Extract the (x, y) coordinate from the center of the cell holding the provided text.  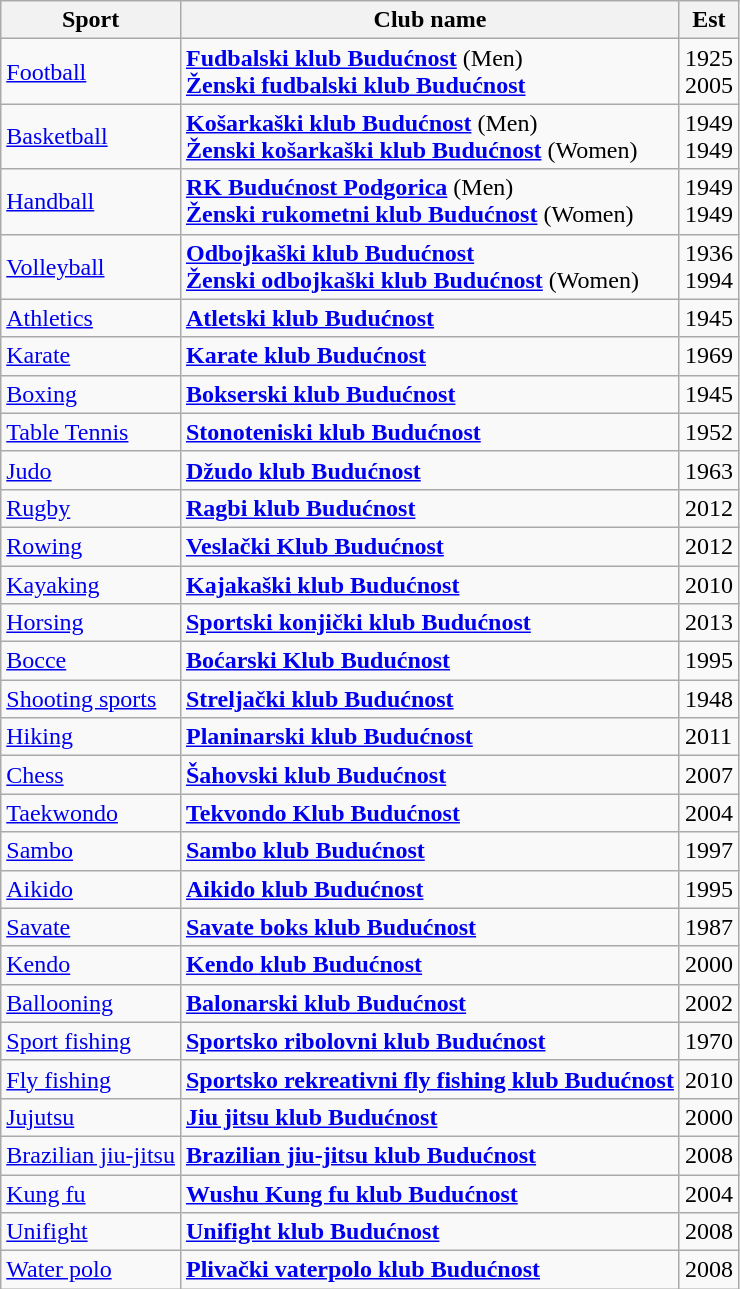
Basketball (91, 136)
2002 (708, 1003)
1987 (708, 927)
2007 (708, 775)
Fly fishing (91, 1079)
Unifight klub Budućnost (430, 1232)
Ballooning (91, 1003)
Savate (91, 927)
Volleyball (91, 266)
Handball (91, 202)
2011 (708, 737)
1952 (708, 432)
Boćarski Klub Budućnost (430, 661)
Club name (430, 20)
Taekwondo (91, 813)
Sport (91, 20)
Šahovski klub Budućnost (430, 775)
Bokserski klub Budućnost (430, 394)
Jiu jitsu klub Budućnost (430, 1117)
Aikido (91, 889)
Jujutsu (91, 1117)
Wushu Kung fu klub Budućnost (430, 1193)
2013 (708, 623)
Stonoteniski klub Budućnost (430, 432)
Shooting sports (91, 699)
1963 (708, 470)
Football (91, 72)
Sportski konjički klub Budućnost (430, 623)
Kendo (91, 965)
Planinarski klub Budućnost (430, 737)
Chess (91, 775)
Table Tennis (91, 432)
Ragbi klub Budućnost (430, 508)
Brazilian jiu-jitsu (91, 1155)
Sambo klub Budućnost (430, 851)
Odbojkaški klub BudućnostŽenski odbojkaški klub Budućnost (Women) (430, 266)
Balonarski klub Budućnost (430, 1003)
Fudbalski klub Budućnost (Men)Ženski fudbalski klub Budućnost (430, 72)
Water polo (91, 1270)
19361994 (708, 266)
1948 (708, 699)
Hiking (91, 737)
Kendo klub Budućnost (430, 965)
Savate boks klub Budućnost (430, 927)
Tekvondo Klub Budućnost (430, 813)
Horsing (91, 623)
Brazilian jiu-jitsu klub Budućnost (430, 1155)
Judo (91, 470)
19252005 (708, 72)
Sportsko ribolovni klub Budućnost (430, 1041)
Sportsko rekreativni fly fishing klub Budućnost (430, 1079)
Kayaking (91, 585)
Veslački Klub Budućnost (430, 546)
Rugby (91, 508)
Aikido klub Budućnost (430, 889)
Unifight (91, 1232)
Sport fishing (91, 1041)
Karate klub Budućnost (430, 356)
Bocce (91, 661)
Kajakaški klub Budućnost (430, 585)
RK Budućnost Podgorica (Men)Ženski rukometni klub Budućnost (Women) (430, 202)
Džudo klub Budućnost (430, 470)
1969 (708, 356)
Karate (91, 356)
Košarkaški klub Budućnost (Men)Ženski košarkaški klub Budućnost (Women) (430, 136)
1997 (708, 851)
Est (708, 20)
Athletics (91, 318)
Plivački vaterpolo klub Budućnost (430, 1270)
Sambo (91, 851)
Streljački klub Budućnost (430, 699)
1970 (708, 1041)
Atletski klub Budućnost (430, 318)
Boxing (91, 394)
Kung fu (91, 1193)
Rowing (91, 546)
